Determine the [X, Y] coordinate at the center of the cell enclosing the given text.  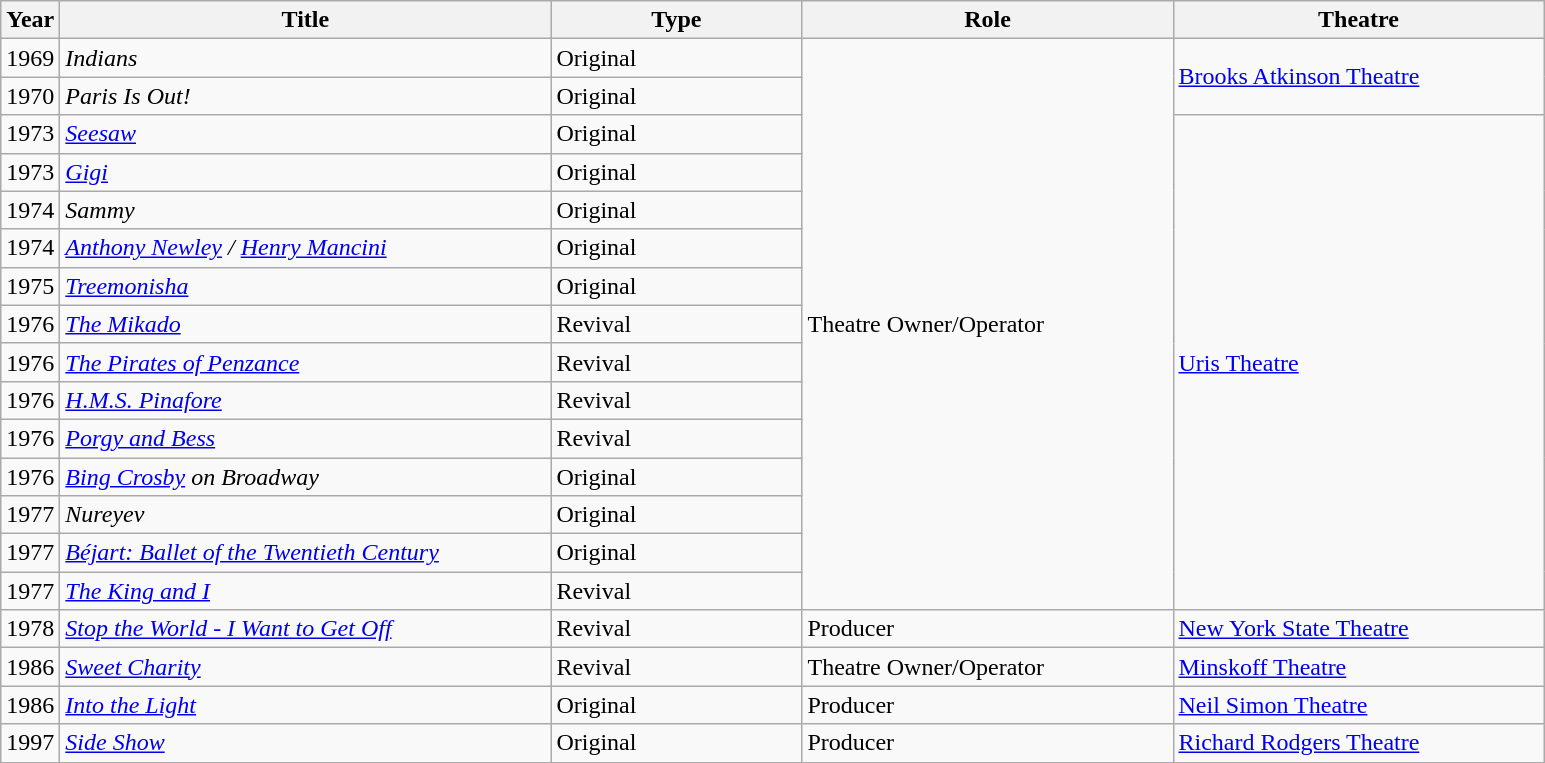
Title [306, 20]
Into the Light [306, 705]
Neil Simon Theatre [1358, 705]
Gigi [306, 172]
Anthony Newley / Henry Mancini [306, 248]
The King and I [306, 591]
1970 [30, 96]
Nureyev [306, 515]
Béjart: Ballet of the Twentieth Century [306, 553]
Sammy [306, 210]
Sweet Charity [306, 667]
H.M.S. Pinafore [306, 400]
Richard Rodgers Theatre [1358, 743]
Theatre [1358, 20]
1975 [30, 286]
1997 [30, 743]
The Pirates of Penzance [306, 362]
Role [988, 20]
Year [30, 20]
1978 [30, 629]
Type [676, 20]
Brooks Atkinson Theatre [1358, 77]
Treemonisha [306, 286]
Porgy and Bess [306, 438]
Side Show [306, 743]
New York State Theatre [1358, 629]
Indians [306, 58]
Uris Theatre [1358, 362]
Paris Is Out! [306, 96]
1969 [30, 58]
Minskoff Theatre [1358, 667]
Stop the World - I Want to Get Off [306, 629]
Seesaw [306, 134]
The Mikado [306, 324]
Bing Crosby on Broadway [306, 477]
